Determine the (x, y) coordinate at the center of the cell enclosing the given text.  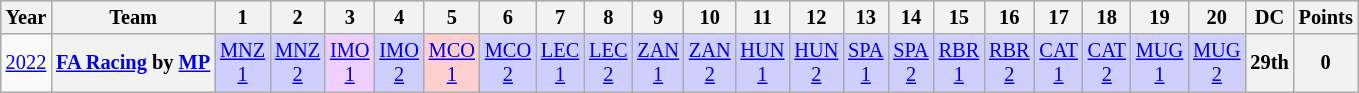
2022 (26, 63)
ZAN2 (710, 63)
10 (710, 17)
SPA1 (866, 63)
MUG1 (1160, 63)
6 (508, 17)
MUG2 (1216, 63)
29th (1269, 63)
8 (608, 17)
ZAN1 (658, 63)
Team (133, 17)
HUN2 (816, 63)
16 (1009, 17)
5 (452, 17)
11 (763, 17)
15 (959, 17)
13 (866, 17)
HUN1 (763, 63)
4 (398, 17)
CAT2 (1107, 63)
Points (1326, 17)
MCO1 (452, 63)
7 (560, 17)
FA Racing by MP (133, 63)
MNZ1 (242, 63)
Year (26, 17)
14 (910, 17)
IMO1 (350, 63)
12 (816, 17)
RBR2 (1009, 63)
DC (1269, 17)
9 (658, 17)
18 (1107, 17)
20 (1216, 17)
LEC1 (560, 63)
MNZ2 (298, 63)
17 (1059, 17)
LEC2 (608, 63)
2 (298, 17)
SPA2 (910, 63)
19 (1160, 17)
0 (1326, 63)
1 (242, 17)
3 (350, 17)
IMO2 (398, 63)
CAT1 (1059, 63)
RBR1 (959, 63)
MCO2 (508, 63)
